Find where the given text appears and provide that cell's center as [x, y] coordinate. 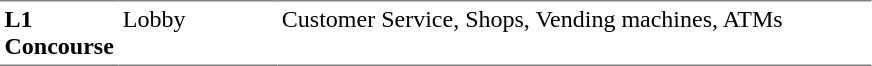
L1Concourse [59, 33]
Lobby [198, 33]
Customer Service, Shops, Vending machines, ATMs [574, 33]
